Determine the (x, y) coordinate at the center of the cell enclosing the given text.  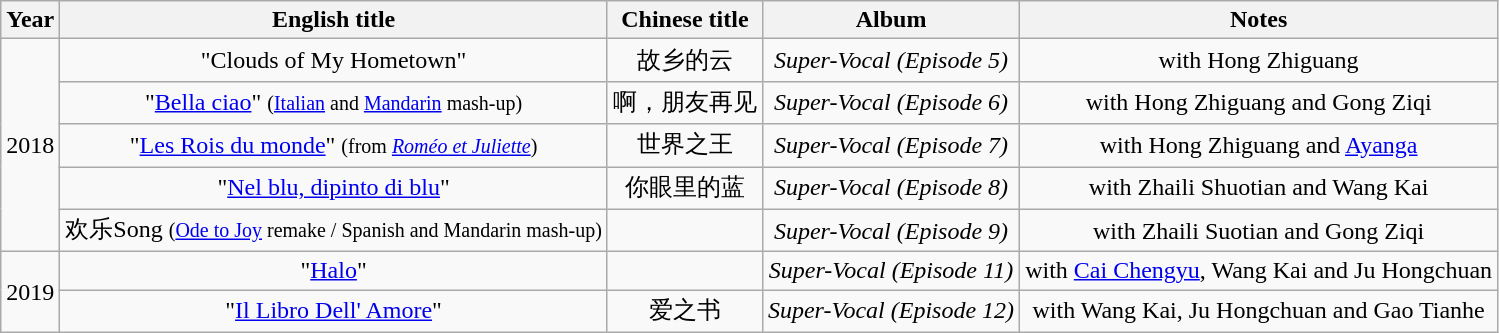
"Il Libro Dell' Amore" (334, 312)
Super-Vocal (Episode 12) (890, 312)
"Nel blu, dipinto di blu" (334, 188)
with Cai Chengyu, Wang Kai and Ju Hongchuan (1259, 271)
啊，朋友再见 (684, 102)
with Zhaili Shuotian and Wang Kai (1259, 188)
with Hong Zhiguang and Gong Ziqi (1259, 102)
你眼里的蓝 (684, 188)
Album (890, 20)
爱之书 (684, 312)
Chinese title (684, 20)
2019 (30, 292)
with Wang Kai, Ju Hongchuan and Gao Tianhe (1259, 312)
"Les Rois du monde" (from Roméo et Juliette) (334, 146)
"Clouds of My Hometown" (334, 60)
世界之王 (684, 146)
Super-Vocal (Episode 9) (890, 230)
"Bella ciao" (Italian and Mandarin mash-up) (334, 102)
故乡的云 (684, 60)
Super-Vocal (Episode 6) (890, 102)
with Hong Zhiguang and Ayanga (1259, 146)
with Hong Zhiguang (1259, 60)
2018 (30, 146)
Notes (1259, 20)
with Zhaili Suotian and Gong Ziqi (1259, 230)
Year (30, 20)
Super-Vocal (Episode 8) (890, 188)
Super-Vocal (Episode 11) (890, 271)
欢乐Song (Ode to Joy remake / Spanish and Mandarin mash-up) (334, 230)
"Halo" (334, 271)
English title (334, 20)
Super-Vocal (Episode 7) (890, 146)
Super-Vocal (Episode 5) (890, 60)
